Identify which cell holds the provided text, then report its [x, y] central coordinate. 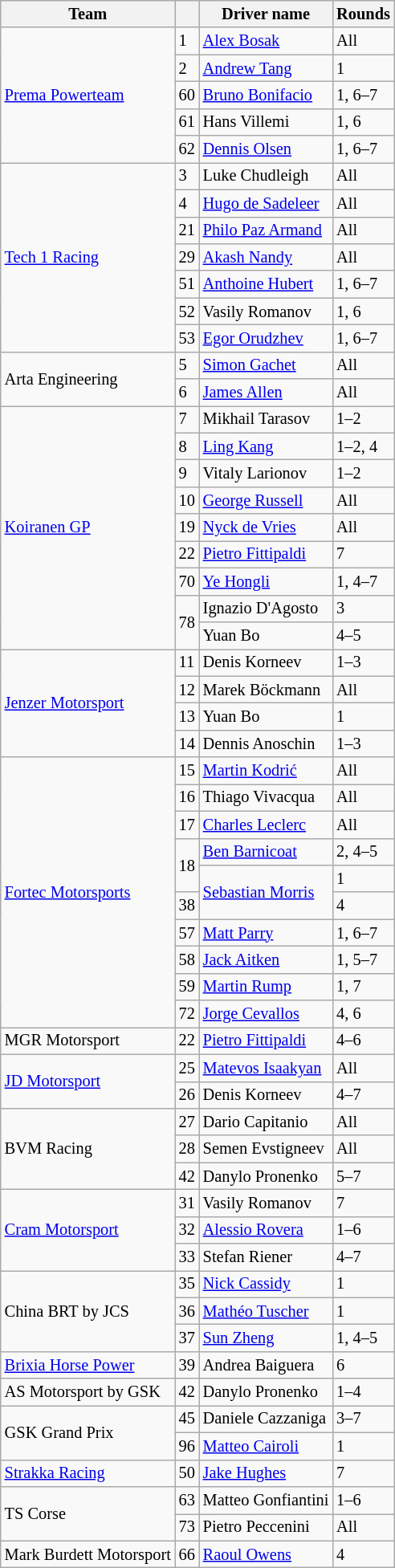
2, 4–5 [363, 852]
11 [187, 662]
8 [187, 446]
59 [187, 987]
66 [187, 1554]
Matteo Cairoli [267, 1446]
50 [187, 1473]
Ignazio D'Agosto [267, 609]
9 [187, 473]
GSK Grand Prix [88, 1432]
China BRT by JCS [88, 1310]
Hugo de Sadeleer [267, 203]
3–7 [363, 1419]
10 [187, 500]
Daniele Cazzaniga [267, 1419]
Ye Hongli [267, 581]
1–4 [363, 1392]
Jorge Cevallos [267, 1014]
32 [187, 1230]
31 [187, 1203]
45 [187, 1419]
5–7 [363, 1176]
Vitaly Larionov [267, 473]
Matevos Isaakyan [267, 1068]
Jack Aitken [267, 959]
33 [187, 1257]
Luke Chudleigh [267, 176]
70 [187, 581]
72 [187, 1014]
15 [187, 771]
78 [187, 621]
1, 5–7 [363, 959]
Dario Capitanio [267, 1122]
Ling Kang [267, 446]
53 [187, 338]
Arta Engineering [88, 379]
Mathéo Tuscher [267, 1311]
Alex Bosak [267, 41]
13 [187, 716]
36 [187, 1311]
James Allen [267, 393]
Jake Hughes [267, 1473]
1, 4–7 [363, 581]
Stefan Riener [267, 1257]
61 [187, 122]
Marek Böckmann [267, 690]
Bruno Bonifacio [267, 95]
52 [187, 312]
Ben Barnicoat [267, 852]
2 [187, 68]
63 [187, 1500]
Andrea Baiguera [267, 1365]
Prema Powerteam [88, 95]
4–5 [363, 635]
39 [187, 1365]
19 [187, 527]
Tech 1 Racing [88, 257]
Dennis Olsen [267, 149]
26 [187, 1095]
73 [187, 1527]
62 [187, 149]
29 [187, 257]
21 [187, 230]
Simon Gachet [267, 365]
George Russell [267, 500]
4, 6 [363, 1014]
Alessio Rovera [267, 1230]
27 [187, 1122]
12 [187, 690]
Matteo Gonfiantini [267, 1500]
57 [187, 933]
Dennis Anoschin [267, 743]
4–6 [363, 1041]
Anthoine Hubert [267, 284]
38 [187, 906]
Andrew Tang [267, 68]
Semen Evstigneev [267, 1149]
Pietro Peccenini [267, 1527]
Sun Zheng [267, 1338]
Cram Motorsport [88, 1230]
Matt Parry [267, 933]
1, 4–5 [363, 1338]
18 [187, 865]
25 [187, 1068]
60 [187, 95]
58 [187, 959]
17 [187, 825]
Jenzer Motorsport [88, 703]
Team [88, 14]
Martin Rump [267, 987]
35 [187, 1284]
28 [187, 1149]
Koiranen GP [88, 527]
16 [187, 797]
TS Corse [88, 1513]
96 [187, 1446]
Philo Paz Armand [267, 230]
BVM Racing [88, 1148]
Hans Villemi [267, 122]
AS Motorsport by GSK [88, 1392]
Raoul Owens [267, 1554]
14 [187, 743]
JD Motorsport [88, 1081]
37 [187, 1338]
Charles Leclerc [267, 825]
Driver name [267, 14]
Akash Nandy [267, 257]
Nick Cassidy [267, 1284]
Mikhail Tarasov [267, 419]
Thiago Vivacqua [267, 797]
Sebastian Morris [267, 891]
MGR Motorsport [88, 1041]
1, 7 [363, 987]
Mark Burdett Motorsport [88, 1554]
Brixia Horse Power [88, 1365]
Martin Kodrić [267, 771]
1–2, 4 [363, 446]
Nyck de Vries [267, 527]
Fortec Motorsports [88, 893]
Egor Orudzhev [267, 338]
5 [187, 365]
Rounds [363, 14]
51 [187, 284]
Strakka Racing [88, 1473]
